Detect which cell encompasses the target text, then output its (X, Y) center coordinate. 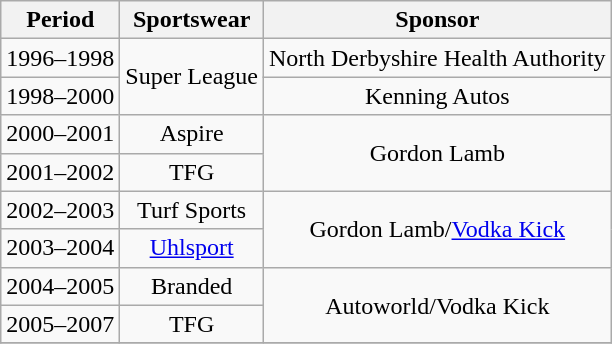
Uhlsport (192, 248)
2005–2007 (60, 324)
Aspire (192, 134)
Kenning Autos (437, 96)
Sportswear (192, 20)
Super League (192, 77)
Gordon Lamb/Vodka Kick (437, 229)
Branded (192, 286)
2004–2005 (60, 286)
2001–2002 (60, 172)
2000–2001 (60, 134)
Period (60, 20)
1996–1998 (60, 58)
Gordon Lamb (437, 153)
Turf Sports (192, 210)
2002–2003 (60, 210)
Sponsor (437, 20)
1998–2000 (60, 96)
Autoworld/Vodka Kick (437, 305)
2003–2004 (60, 248)
North Derbyshire Health Authority (437, 58)
